Output the [X, Y] coordinate of the center of the cell containing the given text.  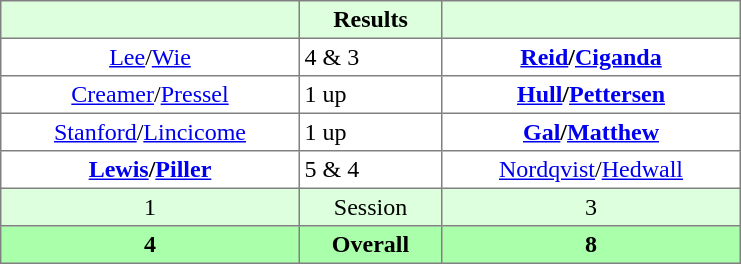
Gal/Matthew [591, 132]
5 & 4 [370, 170]
1 [150, 207]
Reid/Ciganda [591, 57]
4 [150, 245]
Overall [370, 245]
Nordqvist/Hedwall [591, 170]
Session [370, 207]
8 [591, 245]
3 [591, 207]
Stanford/Lincicome [150, 132]
Creamer/Pressel [150, 95]
4 & 3 [370, 57]
Lewis/Piller [150, 170]
Lee/Wie [150, 57]
Hull/Pettersen [591, 95]
Results [370, 20]
